Find where the given text appears and provide that cell's center as (X, Y) coordinate. 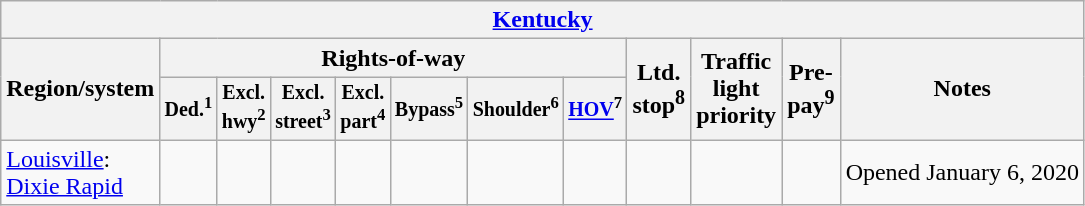
Trafficlightpriority (736, 90)
Ltd.stop8 (659, 90)
Ded.1 (188, 108)
Opened January 6, 2020 (962, 172)
HOV7 (596, 108)
Louisville:Dixie Rapid (80, 172)
Region/system (80, 90)
Shoulder6 (516, 108)
Excl.street3 (302, 108)
Kentucky (543, 20)
Excl.hwy2 (244, 108)
Pre-pay9 (811, 90)
Notes (962, 90)
Rights-of-way (394, 58)
Bypass5 (429, 108)
Excl.part4 (363, 108)
